Capture the cell that displays the provided text and extract its [x, y] central coordinate. 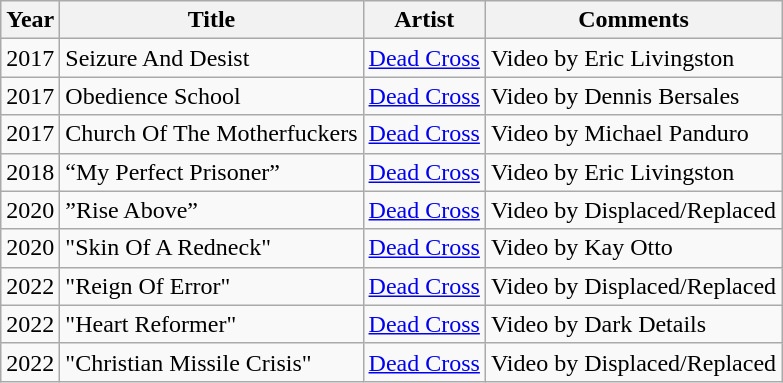
”Rise Above” [212, 210]
Title [212, 20]
2018 [30, 172]
Artist [424, 20]
Church Of The Motherfuckers [212, 134]
“My Perfect Prisoner” [212, 172]
"Christian Missile Crisis" [212, 362]
Year [30, 20]
Video by Dennis Bersales [633, 96]
Comments [633, 20]
"Skin Of A Redneck" [212, 248]
Video by Dark Details [633, 324]
Video by Kay Otto [633, 248]
"Reign Of Error" [212, 286]
Seizure And Desist [212, 58]
"Heart Reformer" [212, 324]
Obedience School [212, 96]
Video by Michael Panduro [633, 134]
